From the cell containing the given text, extract its center point as (x, y) coordinate. 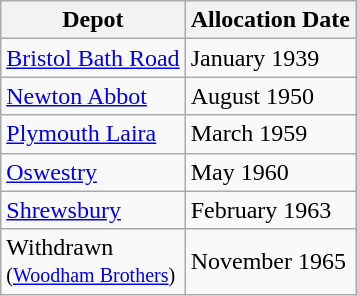
Bristol Bath Road (93, 58)
Oswestry (93, 172)
Depot (93, 20)
January 1939 (270, 58)
August 1950 (270, 96)
Newton Abbot (93, 96)
Allocation Date (270, 20)
March 1959 (270, 134)
Plymouth Laira (93, 134)
November 1965 (270, 262)
May 1960 (270, 172)
February 1963 (270, 210)
Withdrawn(Woodham Brothers) (93, 262)
Shrewsbury (93, 210)
